Detect which cell encompasses the target text, then output its (x, y) center coordinate. 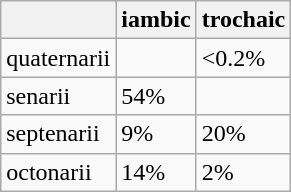
septenarii (58, 134)
<0.2% (244, 58)
quaternarii (58, 58)
senarii (58, 96)
iambic (156, 20)
9% (156, 134)
54% (156, 96)
20% (244, 134)
octonarii (58, 172)
trochaic (244, 20)
2% (244, 172)
14% (156, 172)
